Locate the cell with the specified text and output its [X, Y] center coordinate. 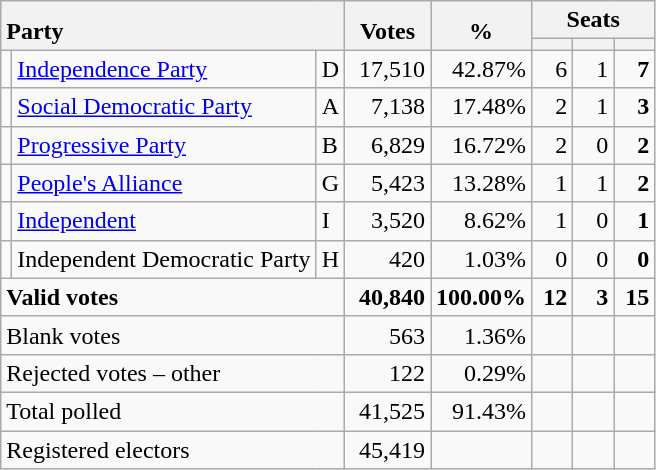
Rejected votes – other [173, 373]
8.62% [482, 221]
5,423 [388, 183]
Progressive Party [164, 145]
420 [388, 259]
Independent [164, 221]
B [330, 145]
6,829 [388, 145]
16.72% [482, 145]
Social Democratic Party [164, 107]
563 [388, 335]
122 [388, 373]
13.28% [482, 183]
45,419 [388, 449]
0.29% [482, 373]
40,840 [388, 297]
Party [173, 26]
I [330, 221]
7,138 [388, 107]
42.87% [482, 69]
G [330, 183]
Independence Party [164, 69]
1.03% [482, 259]
3,520 [388, 221]
17.48% [482, 107]
Total polled [173, 411]
Registered electors [173, 449]
% [482, 26]
100.00% [482, 297]
6 [552, 69]
A [330, 107]
41,525 [388, 411]
7 [634, 69]
People's Alliance [164, 183]
H [330, 259]
Blank votes [173, 335]
15 [634, 297]
D [330, 69]
Valid votes [173, 297]
1.36% [482, 335]
Seats [594, 20]
91.43% [482, 411]
12 [552, 297]
17,510 [388, 69]
Independent Democratic Party [164, 259]
Votes [388, 26]
